Provide the (X, Y) coordinate of the cell's center where the given text is located.  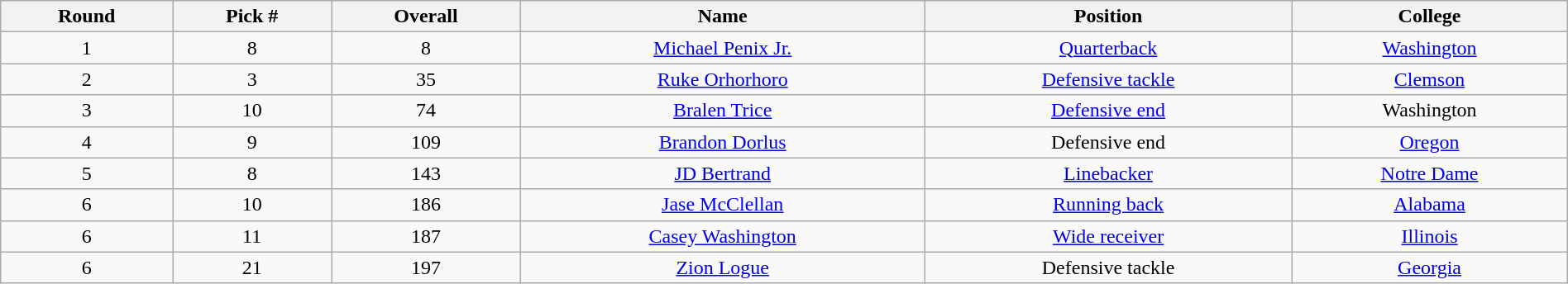
Ruke Orhorhoro (723, 79)
11 (252, 236)
Quarterback (1108, 48)
Linebacker (1108, 173)
Bralen Trice (723, 111)
Clemson (1429, 79)
JD Bertrand (723, 173)
Wide receiver (1108, 236)
Alabama (1429, 205)
187 (426, 236)
35 (426, 79)
143 (426, 173)
Illinois (1429, 236)
5 (87, 173)
1 (87, 48)
109 (426, 142)
Overall (426, 17)
Pick # (252, 17)
Notre Dame (1429, 173)
2 (87, 79)
4 (87, 142)
186 (426, 205)
Round (87, 17)
Brandon Dorlus (723, 142)
74 (426, 111)
Georgia (1429, 267)
Zion Logue (723, 267)
Position (1108, 17)
Name (723, 17)
21 (252, 267)
Oregon (1429, 142)
9 (252, 142)
Running back (1108, 205)
College (1429, 17)
197 (426, 267)
Michael Penix Jr. (723, 48)
Jase McClellan (723, 205)
Casey Washington (723, 236)
